Find where the given text appears and provide that cell's center as (X, Y) coordinate. 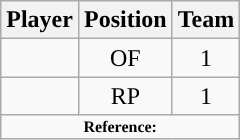
Team (206, 20)
RP (125, 96)
Position (125, 20)
OF (125, 58)
Player (40, 20)
Reference: (120, 127)
